Search for the cell housing the specified text and yield its (x, y) center coordinate. 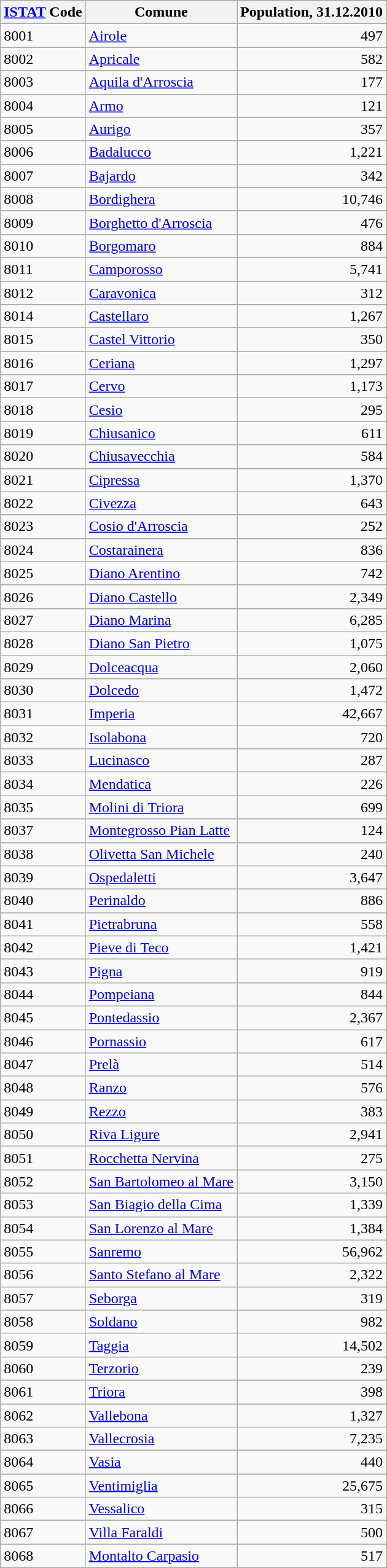
Costarainera (161, 550)
239 (312, 1368)
295 (312, 410)
San Biagio della Cima (161, 1205)
742 (312, 573)
8067 (43, 1532)
Isolabona (161, 737)
252 (312, 527)
124 (312, 831)
226 (312, 784)
611 (312, 433)
1,370 (312, 480)
8024 (43, 550)
ISTAT Code (43, 12)
8046 (43, 1041)
Ventimiglia (161, 1486)
886 (312, 901)
8065 (43, 1486)
Dolceacqua (161, 667)
Molini di Triora (161, 807)
Riva Ligure (161, 1135)
8016 (43, 363)
Vallecrosia (161, 1439)
Diano Castello (161, 597)
8043 (43, 971)
8011 (43, 269)
Borgomaro (161, 246)
8042 (43, 947)
3,647 (312, 877)
14,502 (312, 1345)
699 (312, 807)
Comune (161, 12)
Santo Stefano al Mare (161, 1275)
1,327 (312, 1415)
Vallebona (161, 1415)
Montalto Carpasio (161, 1556)
Cipressa (161, 480)
Cosio d'Arroscia (161, 527)
Pieve di Teco (161, 947)
982 (312, 1322)
8052 (43, 1182)
Population, 31.12.2010 (312, 12)
1,297 (312, 363)
8006 (43, 152)
121 (312, 106)
8066 (43, 1509)
8050 (43, 1135)
582 (312, 59)
25,675 (312, 1486)
884 (312, 246)
8061 (43, 1392)
Borghetto d'Arroscia (161, 222)
319 (312, 1298)
Olivetta San Michele (161, 854)
Diano Marina (161, 620)
287 (312, 761)
Villa Faraldi (161, 1532)
8009 (43, 222)
8040 (43, 901)
8049 (43, 1111)
Taggia (161, 1345)
Pompeiana (161, 994)
1,075 (312, 643)
Aurigo (161, 129)
Perinaldo (161, 901)
8026 (43, 597)
8038 (43, 854)
Pietrabruna (161, 924)
Prelà (161, 1065)
Diano Arentino (161, 573)
8002 (43, 59)
1,421 (312, 947)
8045 (43, 1017)
8057 (43, 1298)
8055 (43, 1252)
San Lorenzo al Mare (161, 1228)
8063 (43, 1439)
8032 (43, 737)
500 (312, 1532)
Lucinasco (161, 761)
476 (312, 222)
1,472 (312, 691)
8056 (43, 1275)
1,221 (312, 152)
8014 (43, 316)
8058 (43, 1322)
Badalucco (161, 152)
8035 (43, 807)
8030 (43, 691)
Pigna (161, 971)
1,267 (312, 316)
Castel Vittorio (161, 340)
8017 (43, 386)
Seborga (161, 1298)
8001 (43, 36)
Triora (161, 1392)
7,235 (312, 1439)
Mendatica (161, 784)
Bajardo (161, 176)
Dolcedo (161, 691)
720 (312, 737)
Soldano (161, 1322)
8062 (43, 1415)
836 (312, 550)
383 (312, 1111)
8048 (43, 1088)
1,339 (312, 1205)
8031 (43, 714)
2,349 (312, 597)
Vessalico (161, 1509)
2,060 (312, 667)
643 (312, 503)
Diano San Pietro (161, 643)
Armo (161, 106)
Ceriana (161, 363)
Pornassio (161, 1041)
514 (312, 1065)
Caravonica (161, 293)
315 (312, 1509)
2,941 (312, 1135)
8012 (43, 293)
8054 (43, 1228)
8068 (43, 1556)
8041 (43, 924)
517 (312, 1556)
5,741 (312, 269)
Rezzo (161, 1111)
Rocchetta Nervina (161, 1158)
2,367 (312, 1017)
8022 (43, 503)
8021 (43, 480)
8020 (43, 457)
350 (312, 340)
8010 (43, 246)
8044 (43, 994)
8008 (43, 199)
6,285 (312, 620)
Imperia (161, 714)
2,322 (312, 1275)
497 (312, 36)
342 (312, 176)
8015 (43, 340)
Aquila d'Arroscia (161, 82)
3,150 (312, 1182)
8039 (43, 877)
240 (312, 854)
8064 (43, 1462)
357 (312, 129)
San Bartolomeo al Mare (161, 1182)
8059 (43, 1345)
8027 (43, 620)
8018 (43, 410)
558 (312, 924)
576 (312, 1088)
8047 (43, 1065)
8005 (43, 129)
Cervo (161, 386)
Airole (161, 36)
312 (312, 293)
8029 (43, 667)
Ranzo (161, 1088)
440 (312, 1462)
8051 (43, 1158)
Civezza (161, 503)
1,173 (312, 386)
8037 (43, 831)
8053 (43, 1205)
1,384 (312, 1228)
8003 (43, 82)
8023 (43, 527)
8033 (43, 761)
8007 (43, 176)
919 (312, 971)
8025 (43, 573)
Bordighera (161, 199)
Apricale (161, 59)
Camporosso (161, 269)
Ospedaletti (161, 877)
8060 (43, 1368)
584 (312, 457)
Chiusavecchia (161, 457)
8004 (43, 106)
56,962 (312, 1252)
8028 (43, 643)
8034 (43, 784)
Montegrosso Pian Latte (161, 831)
10,746 (312, 199)
617 (312, 1041)
Pontedassio (161, 1017)
275 (312, 1158)
177 (312, 82)
Sanremo (161, 1252)
Cesio (161, 410)
Vasia (161, 1462)
398 (312, 1392)
Terzorio (161, 1368)
42,667 (312, 714)
Castellaro (161, 316)
844 (312, 994)
8019 (43, 433)
Chiusanico (161, 433)
